Return the (x, y) coordinate for the center point of the cell that contains the specified text.  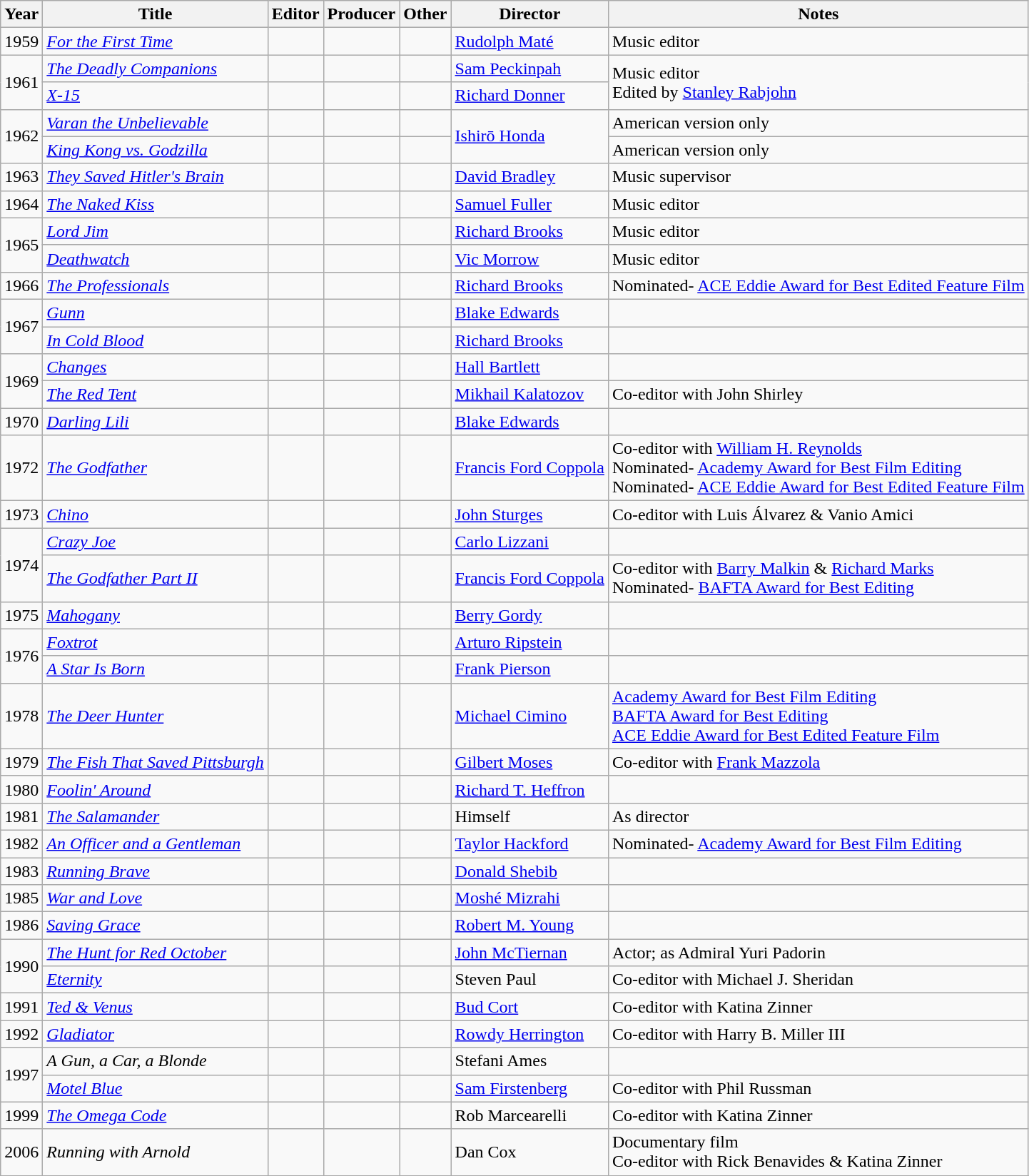
1969 (21, 381)
Co-editor with Michael J. Sheridan (818, 980)
Darling Lili (156, 422)
A Gun, a Car, a Blonde (156, 1061)
Himself (529, 816)
Notes (818, 14)
Music supervisor (818, 177)
John Sturges (529, 514)
Editor (295, 14)
1966 (21, 285)
Richard Donner (529, 96)
Mahogany (156, 615)
They Saved Hitler's Brain (156, 177)
Taylor Hackford (529, 843)
Vic Morrow (529, 258)
Saving Grace (156, 926)
1979 (21, 762)
Academy Award for Best Film EditingBAFTA Award for Best EditingACE Eddie Award for Best Edited Feature Film (818, 716)
1964 (21, 204)
The Hunt for Red October (156, 953)
Nominated- ACE Eddie Award for Best Edited Feature Film (818, 285)
1973 (21, 514)
For the First Time (156, 41)
King Kong vs. Godzilla (156, 150)
Motel Blue (156, 1088)
2006 (21, 1152)
Title (156, 14)
As director (818, 816)
The Professionals (156, 285)
Producer (361, 14)
Co-editor with John Shirley (818, 395)
Changes (156, 367)
Dan Cox (529, 1152)
The Fish That Saved Pittsburgh (156, 762)
Documentary filmCo-editor with Rick Benavides & Katina Zinner (818, 1152)
Samuel Fuller (529, 204)
Richard T. Heffron (529, 789)
1967 (21, 326)
Crazy Joe (156, 542)
1970 (21, 422)
1965 (21, 245)
1991 (21, 1007)
1974 (21, 565)
The Red Tent (156, 395)
The Salamander (156, 816)
1999 (21, 1115)
The Omega Code (156, 1115)
Sam Peckinpah (529, 69)
Moshé Mizrahi (529, 898)
1983 (21, 871)
Steven Paul (529, 980)
Foxtrot (156, 642)
1981 (21, 816)
Gunn (156, 313)
Nominated- Academy Award for Best Film Editing (818, 843)
1982 (21, 843)
Chino (156, 514)
Stefani Ames (529, 1061)
Co-editor with William H. ReynoldsNominated- Academy Award for Best Film EditingNominated- ACE Eddie Award for Best Edited Feature Film (818, 468)
A Star Is Born (156, 669)
Year (21, 14)
The Godfather Part II (156, 578)
1986 (21, 926)
Ishirō Honda (529, 136)
Actor; as Admiral Yuri Padorin (818, 953)
Varan the Unbelievable (156, 123)
1972 (21, 468)
Deathwatch (156, 258)
Co-editor with Frank Mazzola (818, 762)
Music editorEdited by Stanley Rabjohn (818, 82)
An Officer and a Gentleman (156, 843)
1978 (21, 716)
Running Brave (156, 871)
1976 (21, 656)
Rudolph Maté (529, 41)
Gilbert Moses (529, 762)
The Deadly Companions (156, 69)
Donald Shebib (529, 871)
The Godfather (156, 468)
1963 (21, 177)
Eternity (156, 980)
1962 (21, 136)
The Naked Kiss (156, 204)
Michael Cimino (529, 716)
1992 (21, 1034)
Carlo Lizzani (529, 542)
In Cold Blood (156, 340)
Rob Marcearelli (529, 1115)
Foolin' Around (156, 789)
David Bradley (529, 177)
1990 (21, 966)
Rowdy Herrington (529, 1034)
Co-editor with Phil Russman (818, 1088)
1961 (21, 82)
Other (425, 14)
1959 (21, 41)
Arturo Ripstein (529, 642)
Gladiator (156, 1034)
1975 (21, 615)
Berry Gordy (529, 615)
1985 (21, 898)
The Deer Hunter (156, 716)
Hall Bartlett (529, 367)
Director (529, 14)
John McTiernan (529, 953)
Bud Cort (529, 1007)
Co-editor with Luis Álvarez & Vanio Amici (818, 514)
1980 (21, 789)
X-15 (156, 96)
Sam Firstenberg (529, 1088)
Running with Arnold (156, 1152)
Mikhail Kalatozov (529, 395)
Co-editor with Barry Malkin & Richard MarksNominated- BAFTA Award for Best Editing (818, 578)
Robert M. Young (529, 926)
Frank Pierson (529, 669)
Lord Jim (156, 231)
1997 (21, 1075)
Ted & Venus (156, 1007)
Co-editor with Harry B. Miller III (818, 1034)
War and Love (156, 898)
